Determine the (X, Y) coordinate at the center of the cell enclosing the given text.  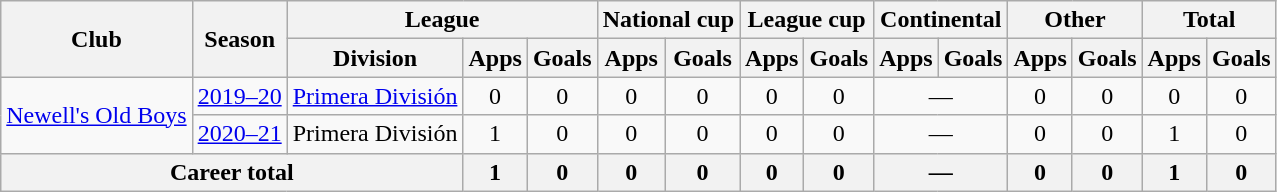
2019–20 (240, 96)
Continental (941, 20)
National cup (668, 20)
League (442, 20)
Total (1209, 20)
Season (240, 39)
Newell's Old Boys (96, 115)
Club (96, 39)
2020–21 (240, 134)
Other (1075, 20)
Division (375, 58)
League cup (807, 20)
Career total (232, 172)
